Determine the (X, Y) coordinate at the center of the cell enclosing the given text.  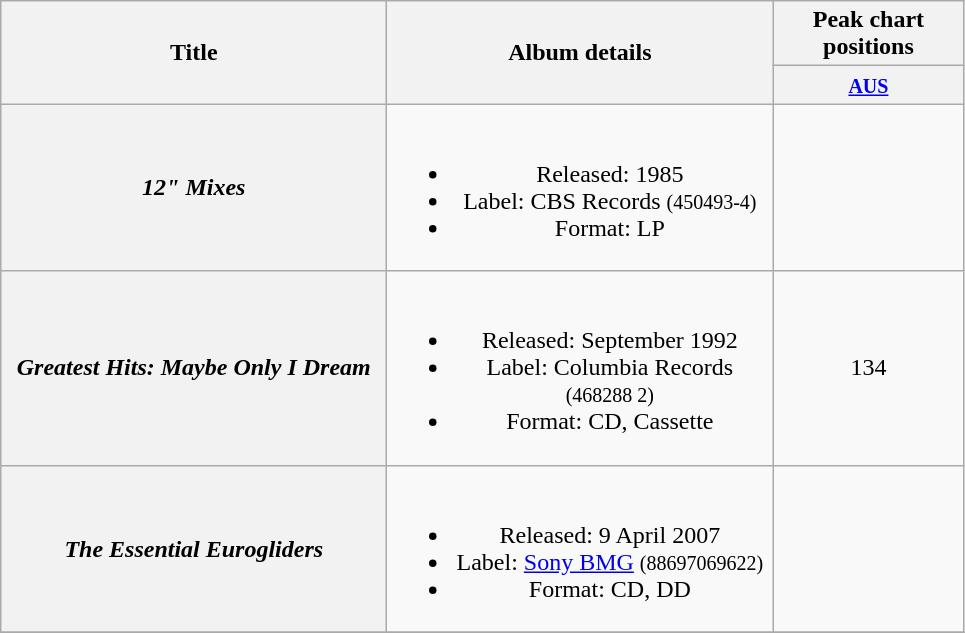
Greatest Hits: Maybe Only I Dream (194, 368)
The Essential Eurogliders (194, 548)
134 (868, 368)
AUS (868, 85)
Released: September 1992Label: Columbia Records (468288 2)Format: CD, Cassette (580, 368)
Title (194, 52)
Released: 9 April 2007Label: Sony BMG (88697069622)Format: CD, DD (580, 548)
Album details (580, 52)
Released: 1985Label: CBS Records (450493-4)Format: LP (580, 188)
Peak chart positions (868, 34)
12" Mixes (194, 188)
